For the text-containing cell, return its midpoint in (X, Y) coordinate format. 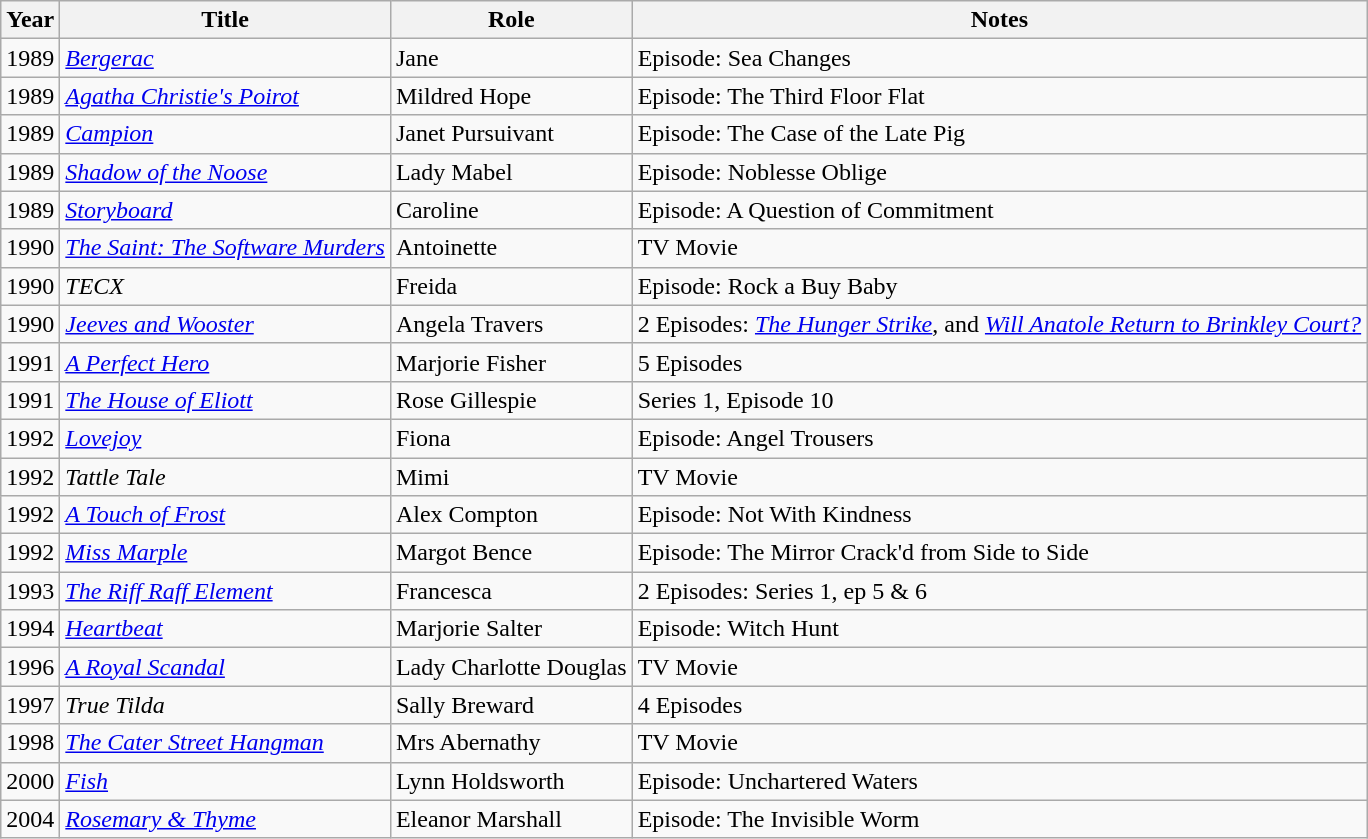
Janet Pursuivant (511, 134)
Storyboard (226, 210)
A Touch of Frost (226, 515)
Episode: The Invisible Worm (1000, 819)
Series 1, Episode 10 (1000, 400)
Role (511, 20)
Mrs Abernathy (511, 743)
1993 (30, 591)
Episode: Sea Changes (1000, 58)
5 Episodes (1000, 362)
The Cater Street Hangman (226, 743)
Year (30, 20)
2 Episodes: Series 1, ep 5 & 6 (1000, 591)
Angela Travers (511, 324)
Francesca (511, 591)
The Saint: The Software Murders (226, 248)
Lady Mabel (511, 172)
Tattle Tale (226, 477)
Caroline (511, 210)
Mildred Hope (511, 96)
Lovejoy (226, 438)
Campion (226, 134)
True Tilda (226, 705)
Sally Breward (511, 705)
Lady Charlotte Douglas (511, 667)
Margot Bence (511, 553)
Episode: The Mirror Crack'd from Side to Side (1000, 553)
Bergerac (226, 58)
Fish (226, 781)
Jane (511, 58)
2 Episodes: The Hunger Strike, and Will Anatole Return to Brinkley Court? (1000, 324)
1997 (30, 705)
4 Episodes (1000, 705)
Heartbeat (226, 629)
Alex Compton (511, 515)
Shadow of the Noose (226, 172)
Fiona (511, 438)
Miss Marple (226, 553)
1998 (30, 743)
TECX (226, 286)
Episode: A Question of Commitment (1000, 210)
Episode: Angel Trousers (1000, 438)
Episode: Noblesse Oblige (1000, 172)
Episode: Witch Hunt (1000, 629)
Marjorie Salter (511, 629)
Jeeves and Wooster (226, 324)
Episode: Not With Kindness (1000, 515)
1994 (30, 629)
Freida (511, 286)
Marjorie Fisher (511, 362)
1996 (30, 667)
2000 (30, 781)
Episode: Unchartered Waters (1000, 781)
Title (226, 20)
Episode: The Case of the Late Pig (1000, 134)
Rosemary & Thyme (226, 819)
Lynn Holdsworth (511, 781)
Agatha Christie's Poirot (226, 96)
Mimi (511, 477)
A Royal Scandal (226, 667)
Eleanor Marshall (511, 819)
The House of Eliott (226, 400)
Rose Gillespie (511, 400)
2004 (30, 819)
A Perfect Hero (226, 362)
The Riff Raff Element (226, 591)
Antoinette (511, 248)
Notes (1000, 20)
Episode: The Third Floor Flat (1000, 96)
Episode: Rock a Buy Baby (1000, 286)
